Output the [x, y] coordinate of the center of the cell containing the given text.  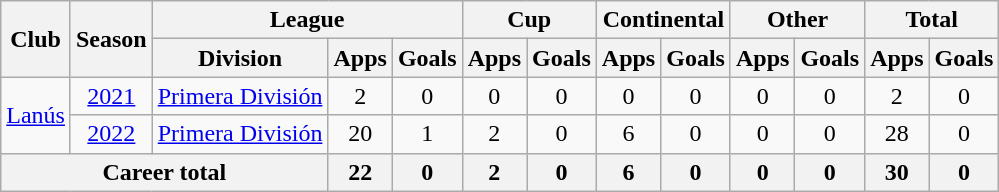
Division [240, 58]
30 [897, 172]
Total [932, 20]
Season [111, 39]
League [307, 20]
2022 [111, 134]
Career total [164, 172]
2021 [111, 96]
28 [897, 134]
Cup [529, 20]
Lanús [36, 115]
20 [360, 134]
Club [36, 39]
1 [427, 134]
Continental [663, 20]
Other [797, 20]
22 [360, 172]
